Identify which cell holds the provided text, then report its [x, y] central coordinate. 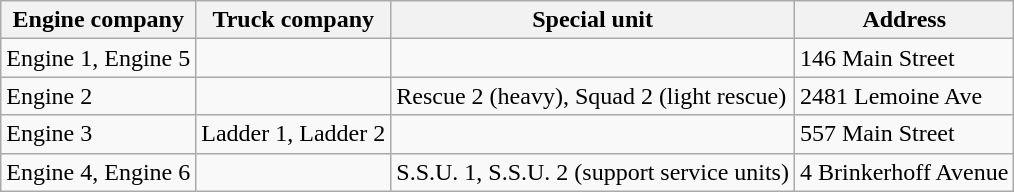
Truck company [294, 20]
Engine 2 [98, 96]
2481 Lemoine Ave [904, 96]
Engine 3 [98, 134]
Engine 4, Engine 6 [98, 172]
Address [904, 20]
Engine 1, Engine 5 [98, 58]
Engine company [98, 20]
4 Brinkerhoff Avenue [904, 172]
S.S.U. 1, S.S.U. 2 (support service units) [593, 172]
Special unit [593, 20]
Ladder 1, Ladder 2 [294, 134]
557 Main Street [904, 134]
146 Main Street [904, 58]
Rescue 2 (heavy), Squad 2 (light rescue) [593, 96]
